Determine the [X, Y] coordinate at the center of the cell enclosing the given text.  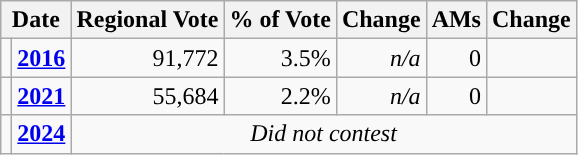
55,684 [148, 96]
2.2% [280, 96]
91,772 [148, 58]
Regional Vote [148, 20]
2016 [42, 58]
AMs [456, 20]
3.5% [280, 58]
2024 [42, 134]
% of Vote [280, 20]
Did not contest [324, 134]
2021 [42, 96]
Date [36, 20]
